Return (X, Y) of the center of cell containing provided text 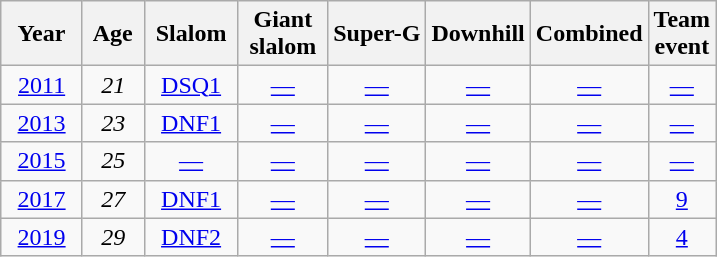
DSQ1 (191, 85)
Super-G (377, 34)
9 (682, 199)
4 (682, 237)
Giant slalom (283, 34)
Combined (589, 34)
DNF2 (191, 237)
Age (113, 34)
2013 (42, 123)
27 (113, 199)
2015 (42, 161)
2019 (42, 237)
Slalom (191, 34)
2011 (42, 85)
23 (113, 123)
Year (42, 34)
21 (113, 85)
25 (113, 161)
Teamevent (682, 34)
Downhill (478, 34)
29 (113, 237)
2017 (42, 199)
